Locate the cell with the specified text and output its [X, Y] center coordinate. 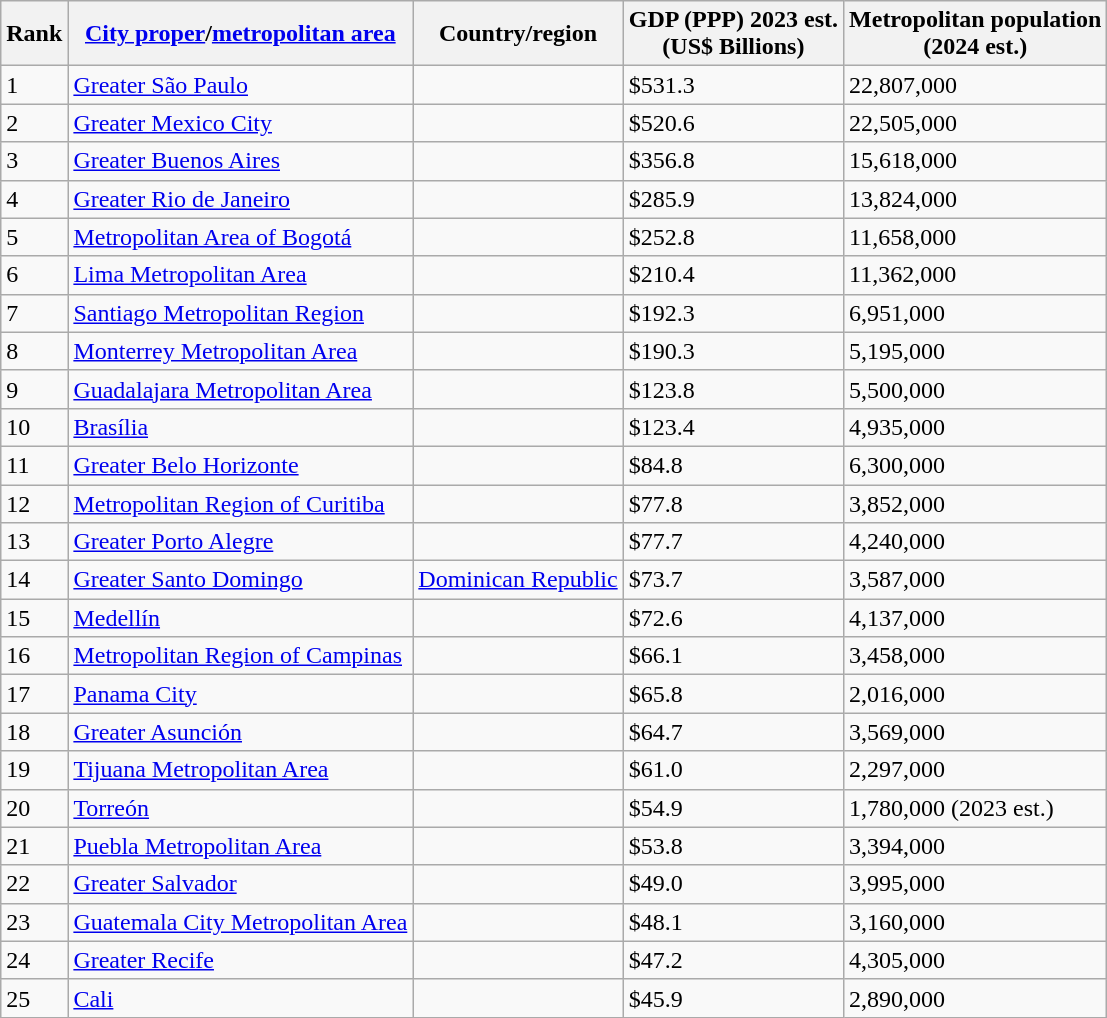
$49.0 [733, 884]
$77.7 [733, 542]
1 [34, 85]
Greater Salvador [240, 884]
$53.8 [733, 846]
3,394,000 [976, 846]
11,658,000 [976, 237]
Panama City [240, 694]
Greater Recife [240, 960]
$72.6 [733, 618]
10 [34, 427]
16 [34, 656]
2,890,000 [976, 998]
Dominican Republic [518, 580]
$65.8 [733, 694]
6,300,000 [976, 465]
Greater São Paulo [240, 85]
4 [34, 199]
Lima Metropolitan Area [240, 275]
5 [34, 237]
Guadalajara Metropolitan Area [240, 389]
$190.3 [733, 351]
22,505,000 [976, 123]
$210.4 [733, 275]
Metropolitan Region of Campinas [240, 656]
13,824,000 [976, 199]
3,160,000 [976, 922]
14 [34, 580]
2,297,000 [976, 770]
11,362,000 [976, 275]
22,807,000 [976, 85]
$531.3 [733, 85]
Greater Porto Alegre [240, 542]
4,935,000 [976, 427]
Santiago Metropolitan Region [240, 313]
Greater Mexico City [240, 123]
Torreón [240, 808]
Tijuana Metropolitan Area [240, 770]
$84.8 [733, 465]
3 [34, 161]
$48.1 [733, 922]
6 [34, 275]
Greater Santo Domingo [240, 580]
1,780,000 (2023 est.) [976, 808]
Greater Belo Horizonte [240, 465]
7 [34, 313]
4,240,000 [976, 542]
12 [34, 503]
Metropolitan Region of Curitiba [240, 503]
15 [34, 618]
3,587,000 [976, 580]
21 [34, 846]
Guatemala City Metropolitan Area [240, 922]
$61.0 [733, 770]
$123.8 [733, 389]
3,569,000 [976, 732]
9 [34, 389]
3,995,000 [976, 884]
11 [34, 465]
25 [34, 998]
Metropolitan Area of Bogotá [240, 237]
8 [34, 351]
24 [34, 960]
Medellín [240, 618]
Country/region [518, 34]
22 [34, 884]
Monterrey Metropolitan Area [240, 351]
5,195,000 [976, 351]
6,951,000 [976, 313]
$285.9 [733, 199]
4,137,000 [976, 618]
$54.9 [733, 808]
City proper/metropolitan area [240, 34]
3,852,000 [976, 503]
$77.8 [733, 503]
Rank [34, 34]
20 [34, 808]
Greater Buenos Aires [240, 161]
$73.7 [733, 580]
4,305,000 [976, 960]
5,500,000 [976, 389]
$66.1 [733, 656]
Cali [240, 998]
$45.9 [733, 998]
Metropolitan population(2024 est.) [976, 34]
Brasília [240, 427]
18 [34, 732]
$192.3 [733, 313]
Greater Rio de Janeiro [240, 199]
$123.4 [733, 427]
Greater Asunción [240, 732]
17 [34, 694]
13 [34, 542]
19 [34, 770]
2 [34, 123]
15,618,000 [976, 161]
Puebla Metropolitan Area [240, 846]
$64.7 [733, 732]
23 [34, 922]
$252.8 [733, 237]
$356.8 [733, 161]
$520.6 [733, 123]
3,458,000 [976, 656]
GDP (PPP) 2023 est.(US$ Billions) [733, 34]
$47.2 [733, 960]
2,016,000 [976, 694]
